Determine the [x, y] coordinate at the center of the cell enclosing the given text.  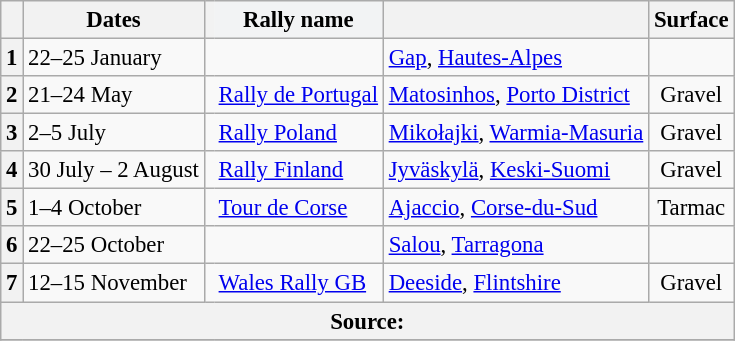
Matosinhos, Porto District [516, 95]
Salou, Tarragona [516, 245]
Rally name [298, 20]
6 [12, 245]
30 July – 2 August [114, 170]
Tour de Corse [298, 208]
22–25 October [114, 245]
7 [12, 283]
Rally de Portugal [298, 95]
22–25 January [114, 58]
2 [12, 95]
2–5 July [114, 133]
Mikołajki, Warmia-Masuria [516, 133]
Dates [114, 20]
Rally Finland [298, 170]
Rally Poland [298, 133]
5 [12, 208]
Surface [692, 20]
3 [12, 133]
Deeside, Flintshire [516, 283]
Tarmac [692, 208]
1 [12, 58]
Source: [368, 321]
Wales Rally GB [298, 283]
Ajaccio, Corse-du-Sud [516, 208]
Gap, Hautes-Alpes [516, 58]
1–4 October [114, 208]
12–15 November [114, 283]
21–24 May [114, 95]
Jyväskylä, Keski-Suomi [516, 170]
4 [12, 170]
